Output the (x, y) coordinate of the center of the cell containing the given text.  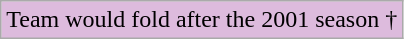
Team would fold after the 2001 season † (202, 20)
